For the text-containing cell, return its midpoint in [X, Y] coordinate format. 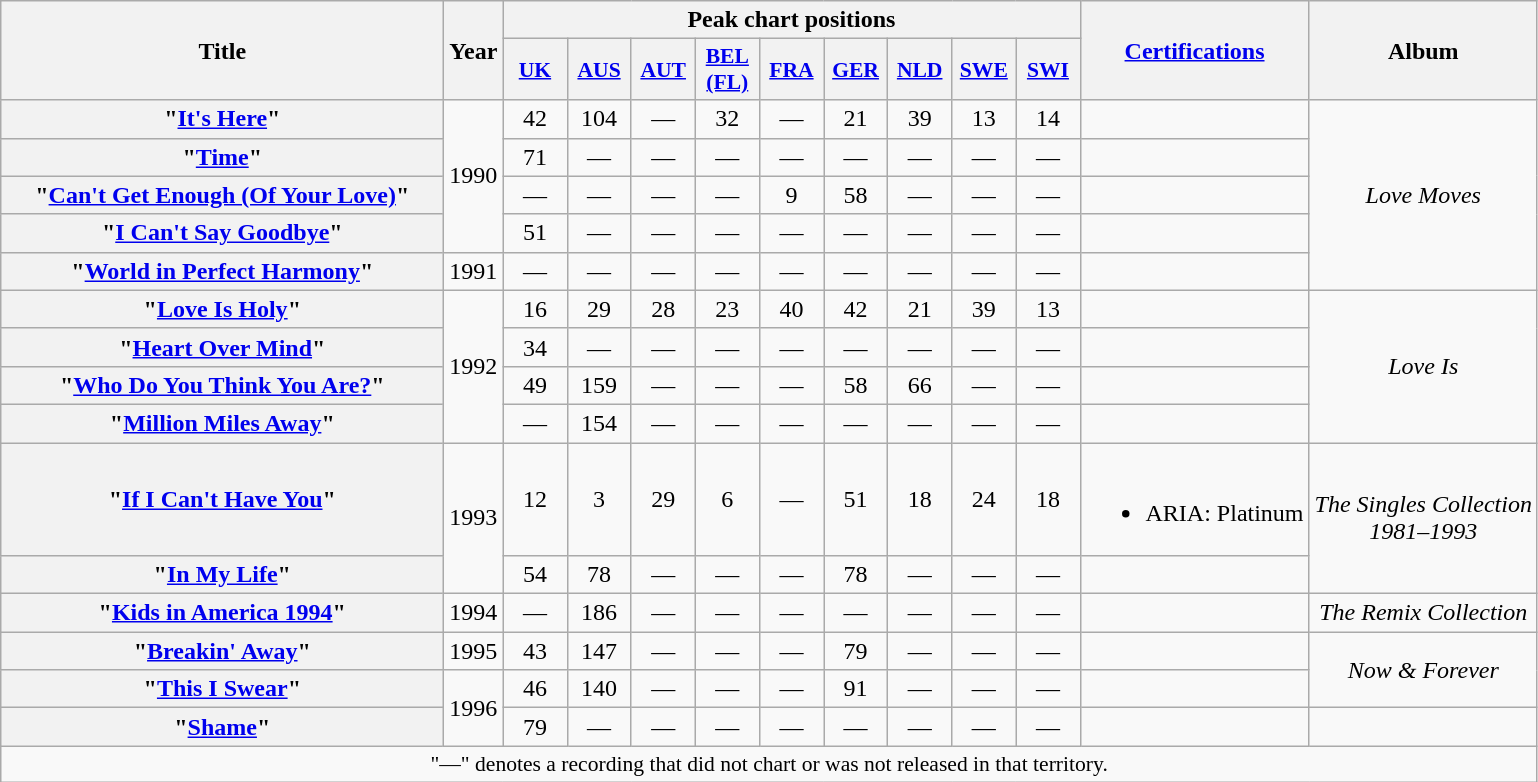
3 [599, 498]
"It's Here" [222, 119]
NLD [920, 70]
154 [599, 423]
AUS [599, 70]
ARIA: Platinum [1194, 498]
"Time" [222, 157]
AUT [663, 70]
The Singles Collection1981–1993 [1423, 518]
"Love Is Holy" [222, 309]
"If I Can't Have You" [222, 498]
Title [222, 50]
Peak chart positions [792, 20]
Album [1423, 50]
"Heart Over Mind" [222, 347]
46 [535, 689]
28 [663, 309]
1995 [474, 651]
The Remix Collection [1423, 613]
24 [984, 498]
1992 [474, 366]
34 [535, 347]
104 [599, 119]
1994 [474, 613]
FRA [791, 70]
9 [791, 195]
40 [791, 309]
"In My Life" [222, 575]
"World in Perfect Harmony" [222, 271]
BEL(FL) [727, 70]
32 [727, 119]
6 [727, 498]
"Million Miles Away" [222, 423]
"I Can't Say Goodbye" [222, 233]
"Kids in America 1994" [222, 613]
140 [599, 689]
186 [599, 613]
43 [535, 651]
16 [535, 309]
147 [599, 651]
1991 [474, 271]
91 [856, 689]
54 [535, 575]
"This I Swear" [222, 689]
"Breakin' Away" [222, 651]
Love Moves [1423, 195]
SWE [984, 70]
12 [535, 498]
66 [920, 385]
1996 [474, 708]
Year [474, 50]
159 [599, 385]
"Can't Get Enough (Of Your Love)" [222, 195]
Certifications [1194, 50]
23 [727, 309]
"—" denotes a recording that did not chart or was not released in that territory. [770, 764]
SWI [1048, 70]
"Who Do You Think You Are?" [222, 385]
"Shame" [222, 727]
GER [856, 70]
1990 [474, 176]
Love Is [1423, 366]
14 [1048, 119]
Now & Forever [1423, 670]
1993 [474, 518]
49 [535, 385]
UK [535, 70]
71 [535, 157]
